Return the [X, Y] coordinate for the center point of the cell that contains the specified text.  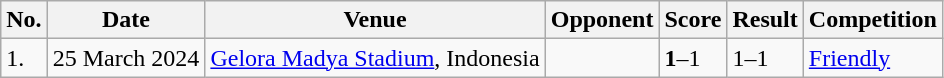
Competition [872, 20]
Venue [375, 20]
Opponent [602, 20]
Date [126, 20]
Score [693, 20]
25 March 2024 [126, 58]
No. [24, 20]
Result [765, 20]
Friendly [872, 58]
Gelora Madya Stadium, Indonesia [375, 58]
1. [24, 58]
